Pinpoint the cell where the given text exists, returning its (X, Y) midpoint coordinate. 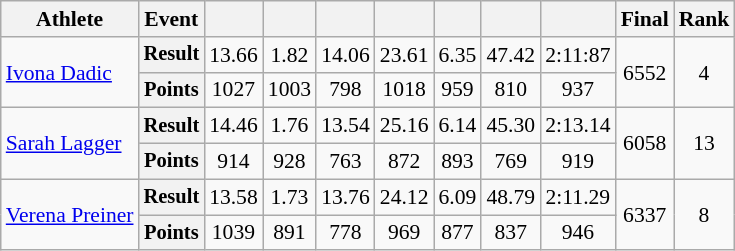
Event (172, 19)
969 (404, 233)
1.76 (290, 126)
914 (234, 162)
2:11.29 (578, 197)
877 (458, 233)
24.12 (404, 197)
23.61 (404, 55)
48.79 (510, 197)
810 (510, 90)
893 (458, 162)
14.06 (346, 55)
763 (346, 162)
928 (290, 162)
Final (645, 19)
13.58 (234, 197)
Ivona Dadic (70, 72)
13.54 (346, 126)
1.82 (290, 55)
45.30 (510, 126)
891 (290, 233)
Rank (704, 19)
13 (704, 144)
937 (578, 90)
13.76 (346, 197)
14.46 (234, 126)
798 (346, 90)
946 (578, 233)
959 (458, 90)
1.73 (290, 197)
8 (704, 214)
1018 (404, 90)
6058 (645, 144)
25.16 (404, 126)
6.35 (458, 55)
2:13.14 (578, 126)
872 (404, 162)
1003 (290, 90)
837 (510, 233)
Sarah Lagger (70, 144)
6.09 (458, 197)
919 (578, 162)
Verena Preiner (70, 214)
6337 (645, 214)
4 (704, 72)
6.14 (458, 126)
778 (346, 233)
1027 (234, 90)
769 (510, 162)
13.66 (234, 55)
47.42 (510, 55)
Athlete (70, 19)
1039 (234, 233)
2:11:87 (578, 55)
6552 (645, 72)
